Identify which cell holds the provided text, then report its (X, Y) central coordinate. 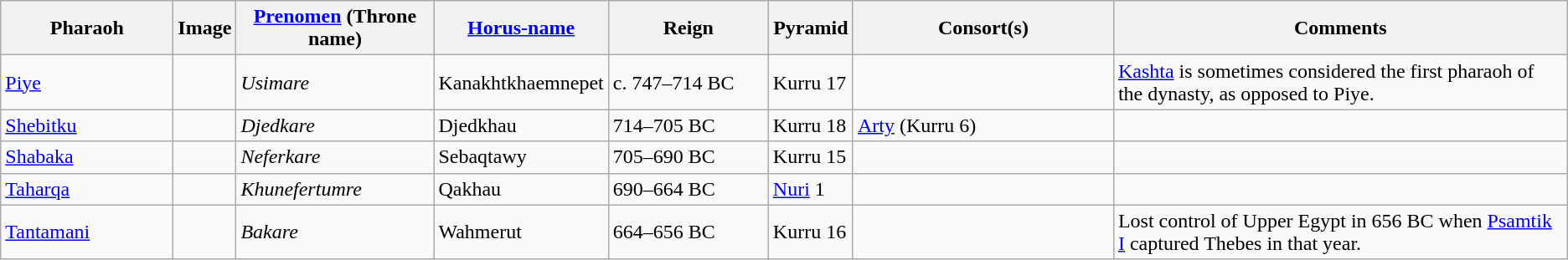
664–656 BC (689, 232)
705–690 BC (689, 157)
Tantamani (87, 232)
Sebaqtawy (521, 157)
714–705 BC (689, 125)
Arty (Kurru 6) (983, 125)
Prenomen (Throne name) (335, 28)
Kurru 17 (811, 82)
Kurru 16 (811, 232)
Taharqa (87, 189)
Neferkare (335, 157)
690–664 BC (689, 189)
Pyramid (811, 28)
Nuri 1 (811, 189)
Horus-name (521, 28)
Wahmerut (521, 232)
Consort(s) (983, 28)
Kashta is sometimes considered the first pharaoh of the dynasty, as opposed to Piye. (1340, 82)
Kurru 18 (811, 125)
Image (204, 28)
Usimare (335, 82)
c. 747–714 BC (689, 82)
Qakhau (521, 189)
Shebitku (87, 125)
Bakare (335, 232)
Lost control of Upper Egypt in 656 BC when Psamtik I captured Thebes in that year. (1340, 232)
Djedkare (335, 125)
Pharaoh (87, 28)
Comments (1340, 28)
Djedkhau (521, 125)
Shabaka (87, 157)
Piye (87, 82)
Kurru 15 (811, 157)
Kanakhtkhaemnepet (521, 82)
Khunefertumre (335, 189)
Reign (689, 28)
